Provide the (x, y) coordinate of the cell's center where the given text is located.  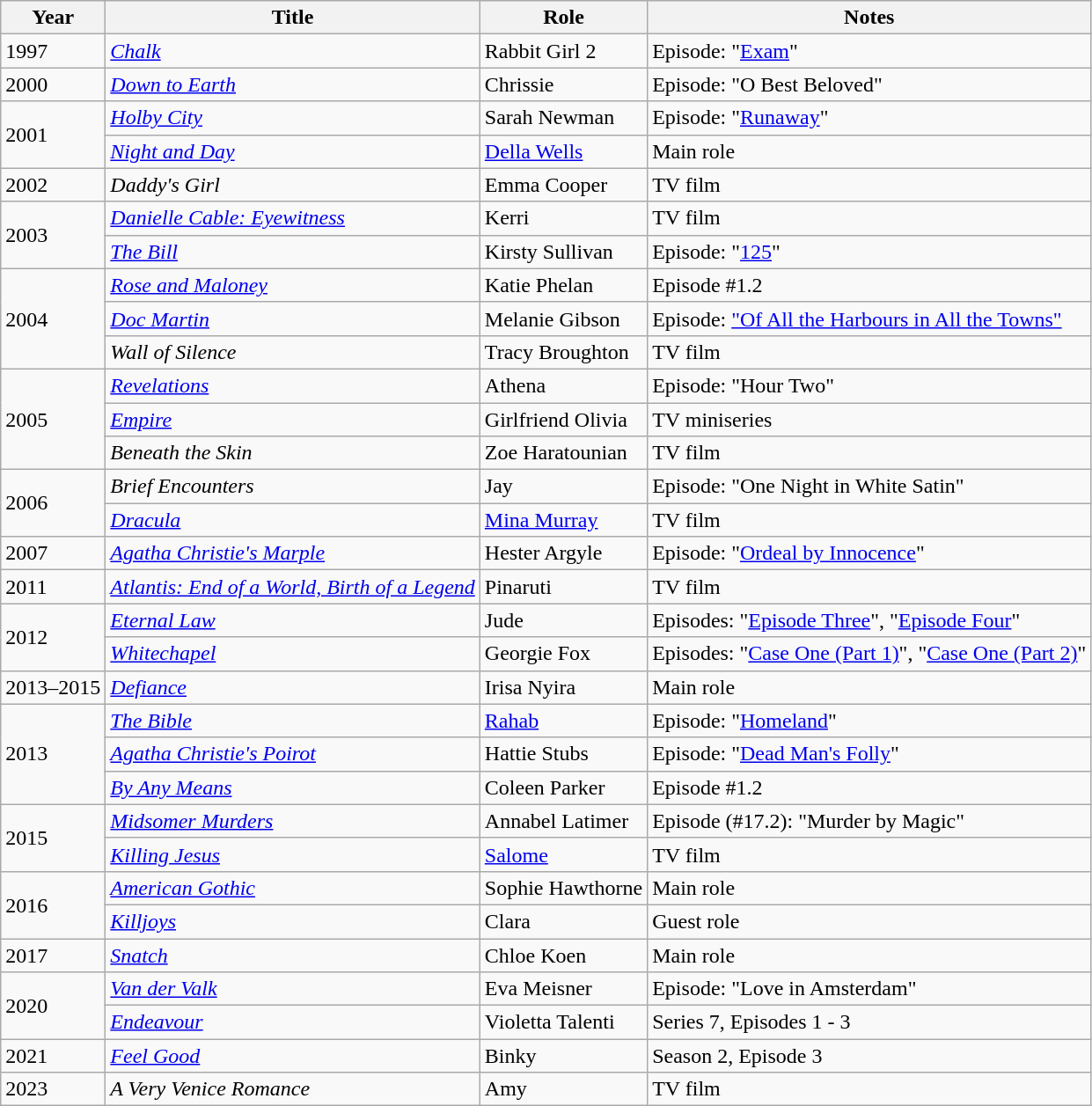
Year (53, 18)
2006 (53, 503)
Episodes: "Case One (Part 1)", "Case One (Part 2)" (869, 654)
The Bible (293, 721)
Danielle Cable: Eyewitness (293, 218)
2016 (53, 905)
Chloe Koen (563, 955)
2012 (53, 637)
Killing Jesus (293, 854)
Night and Day (293, 151)
Episode: "Of All the Harbours in All the Towns" (869, 319)
Brief Encounters (293, 487)
Violetta Talenti (563, 1022)
Down to Earth (293, 84)
Episode: "Dead Man's Folly" (869, 754)
Sophie Hawthorne (563, 888)
2011 (53, 587)
Episode: "125" (869, 252)
2002 (53, 185)
TV miniseries (869, 420)
Holby City (293, 118)
Rabbit Girl 2 (563, 51)
Eternal Law (293, 620)
2004 (53, 319)
Hattie Stubs (563, 754)
Katie Phelan (563, 285)
American Gothic (293, 888)
Wall of Silence (293, 352)
Mina Murray (563, 520)
Tracy Broughton (563, 352)
Binky (563, 1056)
Jay (563, 487)
2001 (53, 135)
Episode: "One Night in White Satin" (869, 487)
Della Wells (563, 151)
Rose and Maloney (293, 285)
Episode (#17.2): "Murder by Magic" (869, 821)
Guest role (869, 921)
Role (563, 18)
2013–2015 (53, 687)
Salome (563, 854)
Agatha Christie's Marple (293, 553)
Girlfriend Olivia (563, 420)
Killjoys (293, 921)
Van der Valk (293, 989)
Jude (563, 620)
Clara (563, 921)
Melanie Gibson (563, 319)
2015 (53, 838)
Episode: "Runaway" (869, 118)
Title (293, 18)
The Bill (293, 252)
Snatch (293, 955)
Atlantis: End of a World, Birth of a Legend (293, 587)
Pinaruti (563, 587)
2000 (53, 84)
Kerri (563, 218)
Athena (563, 385)
Coleen Parker (563, 787)
2005 (53, 419)
2023 (53, 1089)
Feel Good (293, 1056)
Notes (869, 18)
Chalk (293, 51)
Episode: "Homeland" (869, 721)
Sarah Newman (563, 118)
2003 (53, 235)
Revelations (293, 385)
Season 2, Episode 3 (869, 1056)
Episode: "O Best Beloved" (869, 84)
Episode: "Love in Amsterdam" (869, 989)
Series 7, Episodes 1 - 3 (869, 1022)
Doc Martin (293, 319)
A Very Venice Romance (293, 1089)
Episodes: "Episode Three", "Episode Four" (869, 620)
2020 (53, 1006)
2007 (53, 553)
Kirsty Sullivan (563, 252)
Georgie Fox (563, 654)
Irisa Nyira (563, 687)
Beneath the Skin (293, 453)
Amy (563, 1089)
Rahab (563, 721)
Episode: "Ordeal by Innocence" (869, 553)
Chrissie (563, 84)
Dracula (293, 520)
2017 (53, 955)
Episode: "Exam" (869, 51)
Emma Cooper (563, 185)
Endeavour (293, 1022)
By Any Means (293, 787)
Empire (293, 420)
2021 (53, 1056)
2013 (53, 754)
Annabel Latimer (563, 821)
Defiance (293, 687)
Midsomer Murders (293, 821)
Eva Meisner (563, 989)
Episode: "Hour Two" (869, 385)
Zoe Haratounian (563, 453)
Agatha Christie's Poirot (293, 754)
Whitechapel (293, 654)
Daddy's Girl (293, 185)
1997 (53, 51)
Hester Argyle (563, 553)
